Scan for the cell matching the given text and deliver its (x, y) coordinate at center. 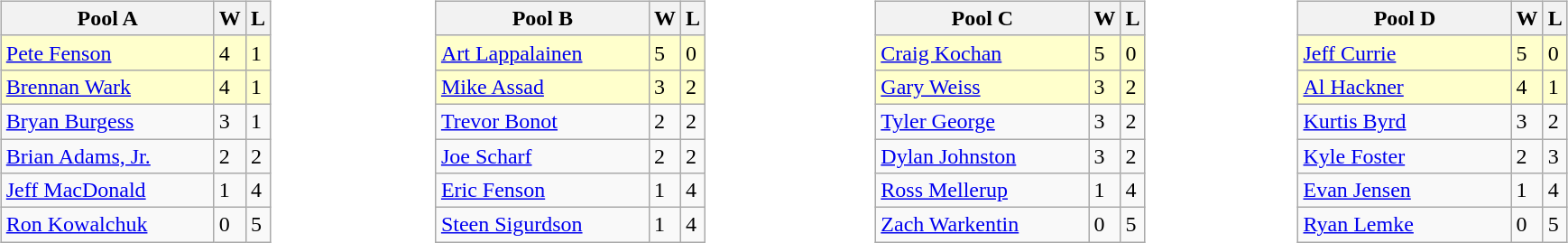
Pool B (542, 18)
Kurtis Byrd (1405, 121)
Mike Assad (542, 87)
Jeff MacDonald (107, 191)
Eric Fenson (542, 191)
Jeff Currie (1405, 52)
Joe Scharf (542, 156)
Al Hackner (1405, 87)
Dylan Johnston (982, 156)
Gary Weiss (982, 87)
Pool C (982, 18)
Kyle Foster (1405, 156)
Bryan Burgess (107, 121)
Tyler George (982, 121)
Ron Kowalchuk (107, 225)
Ross Mellerup (982, 191)
Pete Fenson (107, 52)
Zach Warkentin (982, 225)
Ryan Lemke (1405, 225)
Brian Adams, Jr. (107, 156)
Art Lappalainen (542, 52)
Pool A (107, 18)
Craig Kochan (982, 52)
Trevor Bonot (542, 121)
Pool D (1405, 18)
Brennan Wark (107, 87)
Steen Sigurdson (542, 225)
Evan Jensen (1405, 191)
